From the cell containing the given text, extract its center point as (X, Y) coordinate. 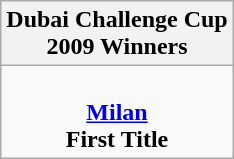
Dubai Challenge Cup2009 Winners (117, 34)
MilanFirst Title (117, 112)
